Find where the given text appears and provide that cell's center as [x, y] coordinate. 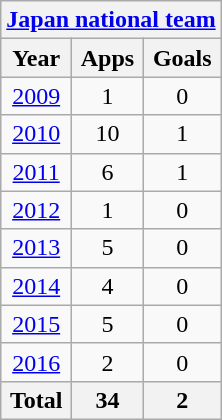
2014 [36, 286]
6 [108, 172]
2011 [36, 172]
10 [108, 134]
2010 [36, 134]
2015 [36, 324]
Year [36, 58]
Goals [182, 58]
34 [108, 400]
2012 [36, 210]
Japan national team [111, 20]
Apps [108, 58]
2009 [36, 96]
4 [108, 286]
2013 [36, 248]
Total [36, 400]
2016 [36, 362]
